Output the (X, Y) coordinate of the center of the cell containing the given text.  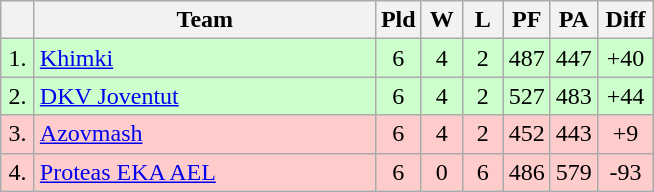
DKV Joventut (204, 96)
PF (526, 20)
447 (574, 58)
487 (526, 58)
Diff (625, 20)
452 (526, 134)
0 (442, 172)
Team (204, 20)
Proteas EKA AEL (204, 172)
443 (574, 134)
4. (18, 172)
579 (574, 172)
W (442, 20)
Pld (398, 20)
483 (574, 96)
+40 (625, 58)
-93 (625, 172)
L (482, 20)
486 (526, 172)
+9 (625, 134)
527 (526, 96)
2. (18, 96)
3. (18, 134)
Azovmash (204, 134)
+44 (625, 96)
PA (574, 20)
1. (18, 58)
Khimki (204, 58)
